Provide the (x, y) coordinate of the cell's center where the given text is located.  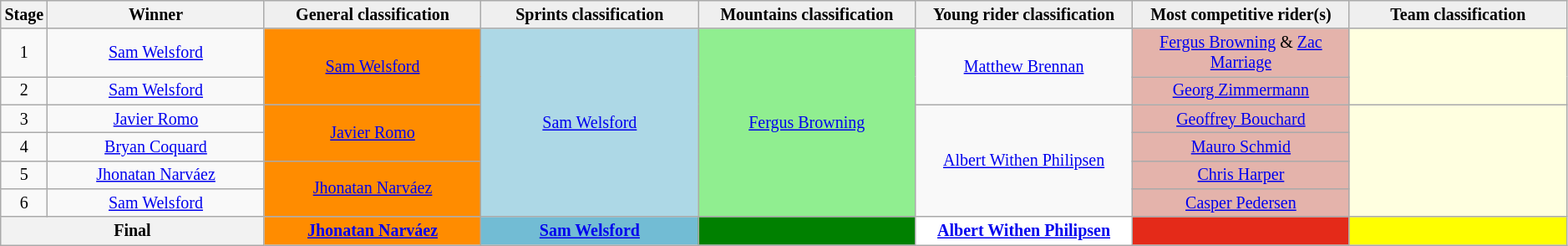
Casper Pedersen (1241, 202)
6 (24, 202)
Bryan Coquard (155, 147)
Fergus Browning (807, 124)
Winner (155, 15)
Chris Harper (1241, 174)
Matthew Brennan (1024, 67)
Sprints classification (590, 15)
General classification (373, 15)
Team classification (1458, 15)
Final (132, 231)
2 (24, 90)
1 (24, 54)
Mauro Schmid (1241, 147)
Young rider classification (1024, 15)
Most competitive rider(s) (1241, 15)
Fergus Browning & Zac Marriage (1241, 54)
Stage (24, 15)
4 (24, 147)
Georg Zimmermann (1241, 90)
Mountains classification (807, 15)
5 (24, 174)
3 (24, 119)
Geoffrey Bouchard (1241, 119)
